Return the [X, Y] coordinate for the center point of the cell that contains the specified text.  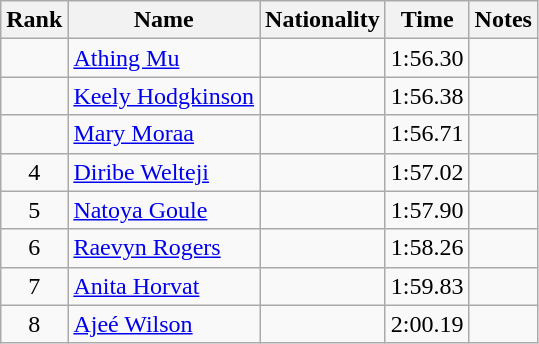
Mary Moraa [164, 134]
6 [34, 248]
Diribe Welteji [164, 172]
Athing Mu [164, 58]
Keely Hodgkinson [164, 96]
8 [34, 324]
5 [34, 210]
Natoya Goule [164, 210]
1:56.71 [427, 134]
1:57.90 [427, 210]
1:59.83 [427, 286]
Rank [34, 20]
Raevyn Rogers [164, 248]
Name [164, 20]
7 [34, 286]
Nationality [323, 20]
1:56.38 [427, 96]
Anita Horvat [164, 286]
2:00.19 [427, 324]
1:56.30 [427, 58]
4 [34, 172]
1:57.02 [427, 172]
Notes [503, 20]
1:58.26 [427, 248]
Time [427, 20]
Ajeé Wilson [164, 324]
